Pinpoint the cell where the given text exists, returning its [x, y] midpoint coordinate. 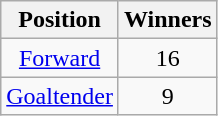
16 [168, 58]
Forward [60, 58]
9 [168, 96]
Winners [168, 20]
Goaltender [60, 96]
Position [60, 20]
